Scan for the cell matching the given text and deliver its [x, y] coordinate at center. 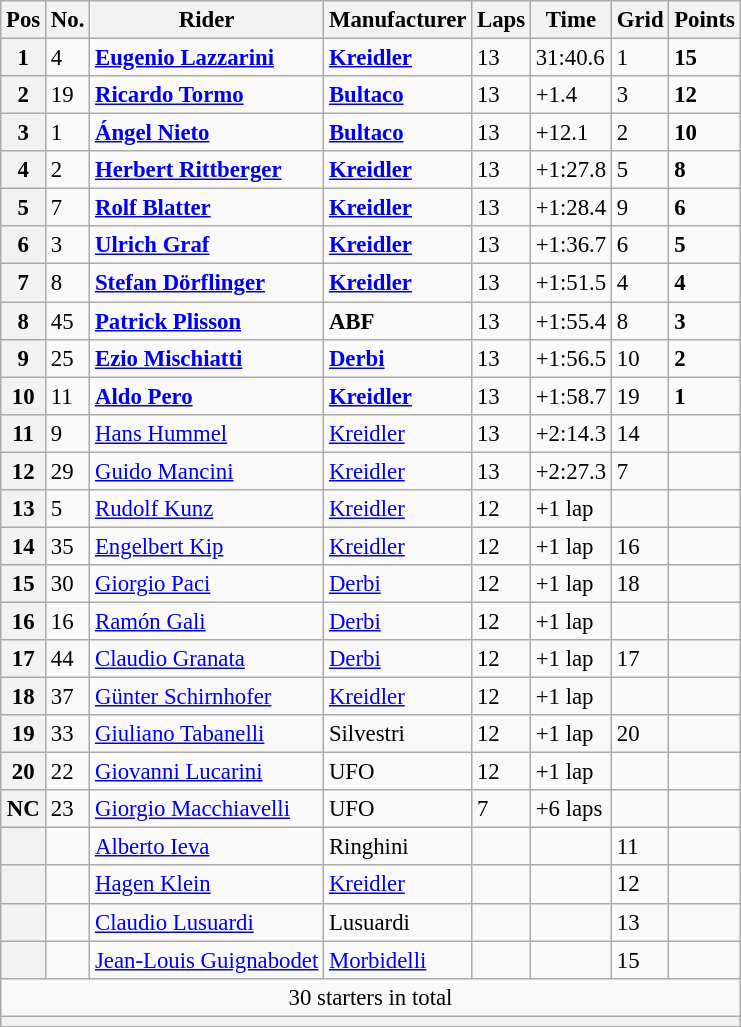
+6 laps [570, 809]
Time [570, 20]
30 starters in total [371, 997]
Hans Hummel [207, 433]
Rudolf Kunz [207, 509]
31:40.6 [570, 58]
29 [68, 471]
Jean-Louis Guignabodet [207, 960]
30 [68, 584]
+1:51.5 [570, 283]
+1:27.8 [570, 170]
Ricardo Tormo [207, 95]
Points [704, 20]
44 [68, 659]
+1:55.4 [570, 321]
45 [68, 321]
Patrick Plisson [207, 321]
Alberto Ieva [207, 847]
NC [24, 809]
37 [68, 697]
Rolf Blatter [207, 208]
Lusuardi [398, 922]
Morbidelli [398, 960]
+2:27.3 [570, 471]
Manufacturer [398, 20]
+2:14.3 [570, 433]
+1:28.4 [570, 208]
Grid [640, 20]
+1:56.5 [570, 358]
Guido Mancini [207, 471]
Stefan Dörflinger [207, 283]
Ulrich Graf [207, 245]
Engelbert Kip [207, 546]
Claudio Granata [207, 659]
Günter Schirnhofer [207, 697]
Eugenio Lazzarini [207, 58]
Silvestri [398, 734]
Ramón Gali [207, 621]
Pos [24, 20]
Ángel Nieto [207, 133]
Aldo Pero [207, 396]
35 [68, 546]
Rider [207, 20]
+12.1 [570, 133]
23 [68, 809]
Hagen Klein [207, 885]
Claudio Lusuardi [207, 922]
Giuliano Tabanelli [207, 734]
Herbert Rittberger [207, 170]
ABF [398, 321]
33 [68, 734]
Ezio Mischiatti [207, 358]
Giorgio Macchiavelli [207, 809]
22 [68, 772]
+1.4 [570, 95]
25 [68, 358]
Laps [502, 20]
+1:36.7 [570, 245]
No. [68, 20]
Giovanni Lucarini [207, 772]
Giorgio Paci [207, 584]
Ringhini [398, 847]
+1:58.7 [570, 396]
